Identify which cell holds the provided text, then report its [x, y] central coordinate. 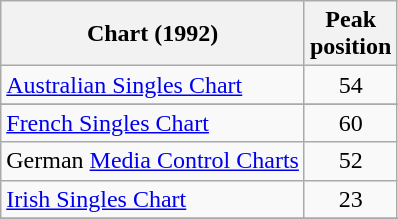
German Media Control Charts [153, 161]
Peakposition [350, 34]
52 [350, 161]
French Singles Chart [153, 123]
60 [350, 123]
Irish Singles Chart [153, 199]
23 [350, 199]
Australian Singles Chart [153, 85]
54 [350, 85]
Chart (1992) [153, 34]
